Provide the [x, y] coordinate of the cell's center where the given text is located.  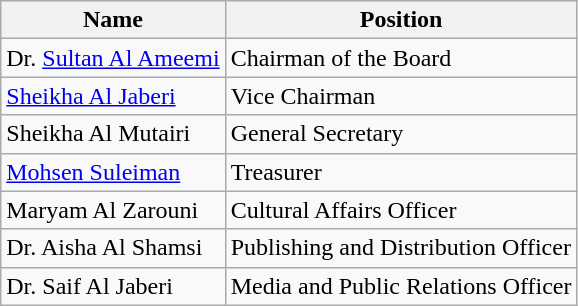
Cultural Affairs Officer [401, 210]
Dr. Aisha Al Shamsi [113, 248]
Dr. Saif Al Jaberi [113, 286]
Maryam Al Zarouni [113, 210]
Chairman of the Board [401, 58]
Sheikha Al Jaberi [113, 96]
Vice Chairman [401, 96]
Mohsen Suleiman [113, 172]
Name [113, 20]
Treasurer [401, 172]
Dr. Sultan Al Ameemi [113, 58]
Publishing and Distribution Officer [401, 248]
Sheikha Al Mutairi [113, 134]
Media and Public Relations Officer [401, 286]
General Secretary [401, 134]
Position [401, 20]
